Return the [X, Y] coordinate for the center point of the cell that contains the specified text.  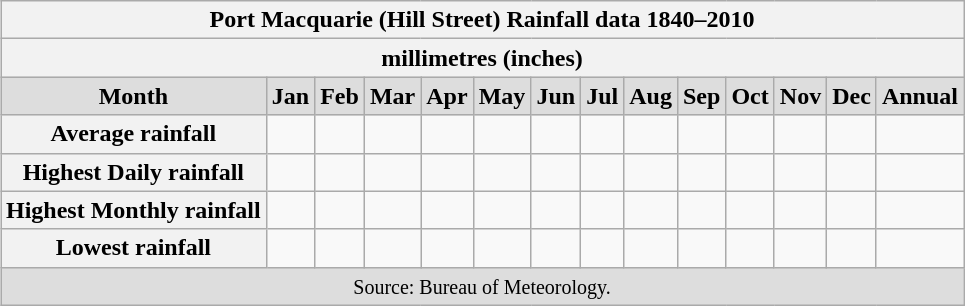
Nov [800, 96]
Dec [852, 96]
Jul [602, 96]
millimetres (inches) [482, 58]
Lowest rainfall [133, 248]
Mar [392, 96]
Source: Bureau of Meteorology. [482, 286]
Aug [651, 96]
Jan [290, 96]
Feb [340, 96]
Month [133, 96]
Port Macquarie (Hill Street) Rainfall data 1840–2010 [482, 20]
Highest Daily rainfall [133, 172]
Apr [447, 96]
Sep [701, 96]
May [502, 96]
Jun [556, 96]
Average rainfall [133, 134]
Annual [920, 96]
Highest Monthly rainfall [133, 210]
Oct [750, 96]
